Return [x, y] of the center of cell containing provided text 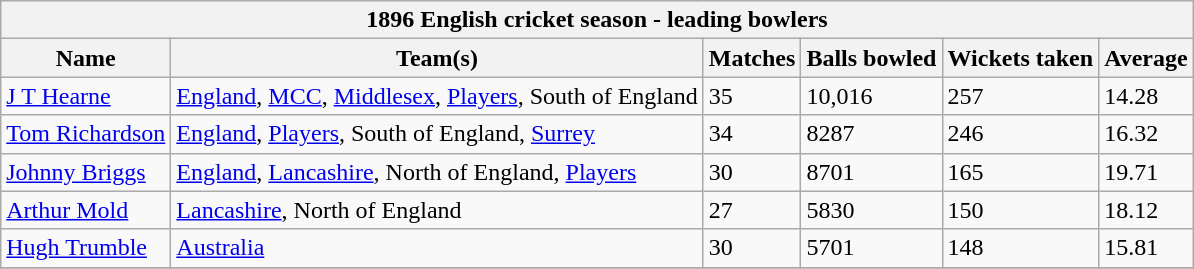
Wickets taken [1020, 58]
150 [1020, 210]
Johnny Briggs [86, 172]
8701 [872, 172]
Hugh Trumble [86, 248]
Team(s) [437, 58]
J T Hearne [86, 96]
16.32 [1146, 134]
18.12 [1146, 210]
England, Lancashire, North of England, Players [437, 172]
257 [1020, 96]
Matches [752, 58]
8287 [872, 134]
5701 [872, 248]
246 [1020, 134]
Australia [437, 248]
35 [752, 96]
165 [1020, 172]
England, Players, South of England, Surrey [437, 134]
1896 English cricket season - leading bowlers [597, 20]
Arthur Mold [86, 210]
Average [1146, 58]
15.81 [1146, 248]
34 [752, 134]
England, MCC, Middlesex, Players, South of England [437, 96]
10,016 [872, 96]
148 [1020, 248]
Tom Richardson [86, 134]
Lancashire, North of England [437, 210]
27 [752, 210]
19.71 [1146, 172]
5830 [872, 210]
Name [86, 58]
Balls bowled [872, 58]
14.28 [1146, 96]
